For the text-containing cell, return its midpoint in [X, Y] coordinate format. 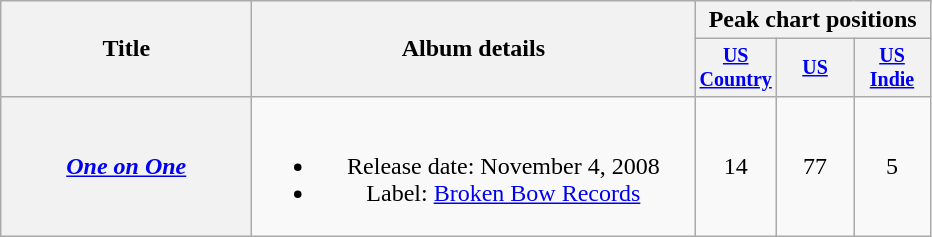
14 [736, 166]
US Country [736, 68]
US [816, 68]
One on One [126, 166]
77 [816, 166]
Release date: November 4, 2008Label: Broken Bow Records [474, 166]
5 [892, 166]
Title [126, 49]
Peak chart positions [813, 20]
US Indie [892, 68]
Album details [474, 49]
